Scan for the cell matching the given text and deliver its [x, y] coordinate at center. 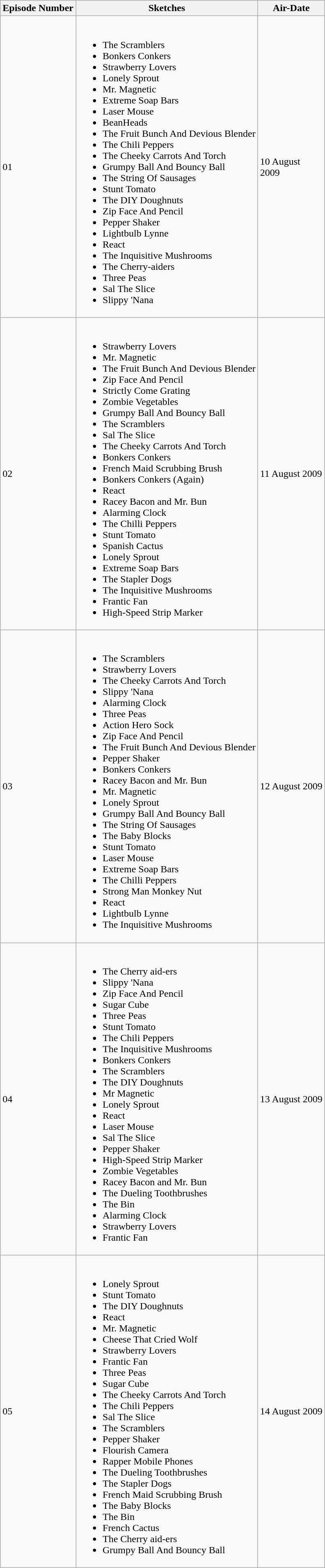
Air-Date [291, 8]
04 [38, 1099]
01 [38, 167]
Episode Number [38, 8]
03 [38, 786]
13 August 2009 [291, 1099]
10 August2009 [291, 167]
14 August 2009 [291, 1411]
12 August 2009 [291, 786]
11 August 2009 [291, 474]
Sketches [167, 8]
05 [38, 1411]
02 [38, 474]
